Pinpoint the cell where the given text exists, returning its [X, Y] midpoint coordinate. 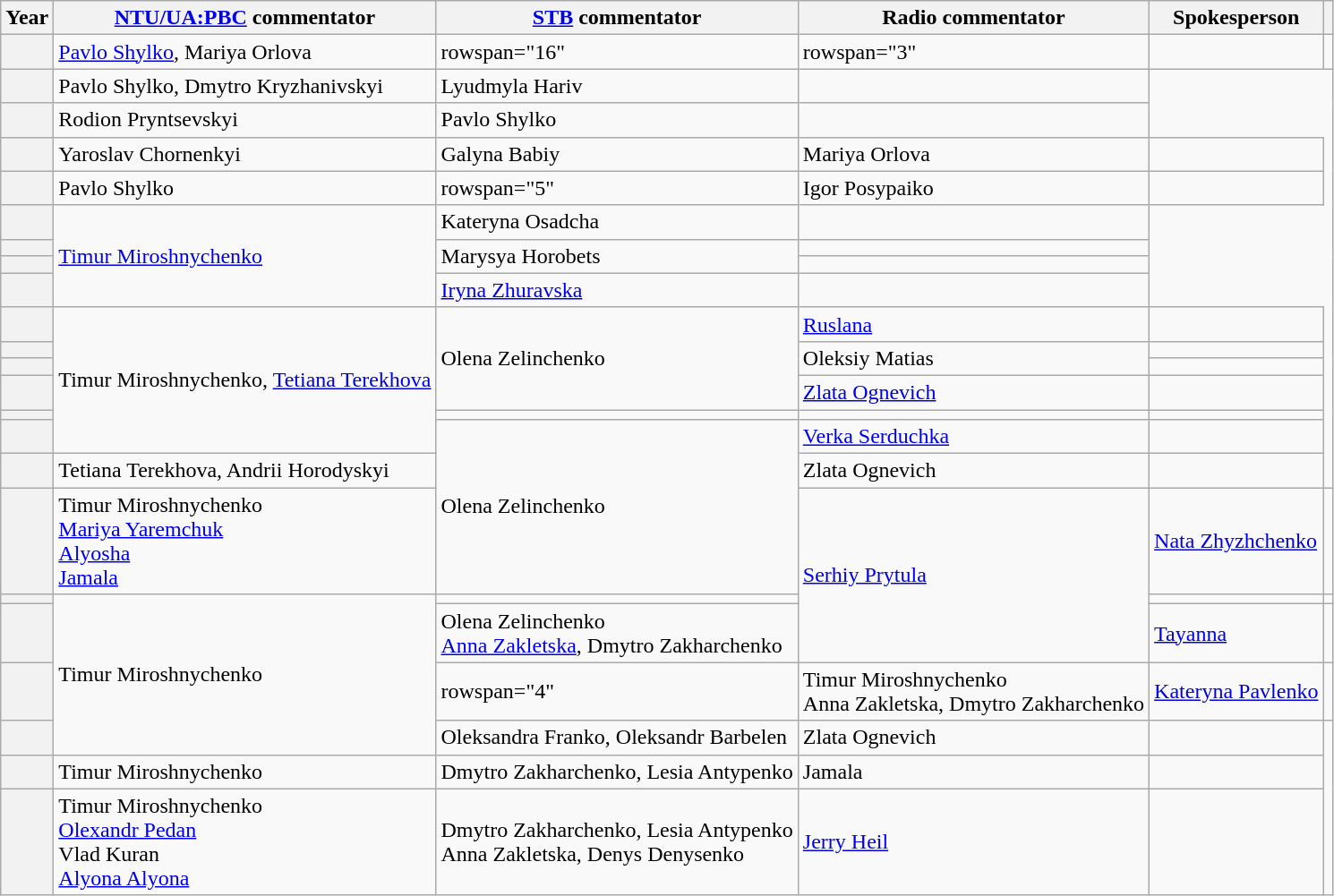
Iryna Zhuravska [617, 290]
Tetiana Terekhova, Andrii Horodyskyi [245, 471]
Radio commentator [973, 18]
Galyna Babiy [617, 154]
Timur Miroshnychenko, Tetiana Terekhova [245, 380]
Timur Miroshnychenko Mariya Yaremchuk Alyosha Jamala [245, 541]
rowspan="4" [617, 691]
Jamala [973, 772]
Kateryna Osadcha [617, 222]
Dmytro Zakharchenko, Lesia Antypenko Anna Zakletska, Denys Denysenko [617, 841]
Yaroslav Chornenkyi [245, 154]
Lyudmyla Hariv [617, 86]
Year [27, 18]
Oleksandra Franko, Oleksandr Barbelen [617, 738]
Pavlo Shylko, Mariya Orlova [245, 52]
Marysya Horobets [617, 256]
Verka Serduchka [973, 437]
Serhiy Prytula [973, 575]
Olena Zelinchenko Anna Zakletska, Dmytro Zakharchenko [617, 634]
NTU/UA:PBC commentator [245, 18]
Igor Posypaiko [973, 188]
Jerry Heil [973, 841]
Pavlo Shylko, Dmytro Kryzhanivskyi [245, 86]
Dmytro Zakharchenko, Lesia Antypenko [617, 772]
Rodion Pryntsevskyi [245, 120]
Ruslana [973, 324]
Timur Miroshnychenko Olexandr Pedan Vlad Kuran Alyona Alyona [245, 841]
Kateryna Pavlenko [1236, 691]
Mariya Orlova [973, 154]
rowspan="16" [617, 52]
rowspan="5" [617, 188]
Timur Miroshnychenko Anna Zakletska, Dmytro Zakharchenko [973, 691]
Spokesperson [1236, 18]
rowspan="3" [973, 52]
Tayanna [1236, 634]
STB commentator [617, 18]
Oleksiy Matias [973, 358]
Nata Zhyzhchenko [1236, 541]
